Determine the (x, y) coordinate at the center of the cell enclosing the given text.  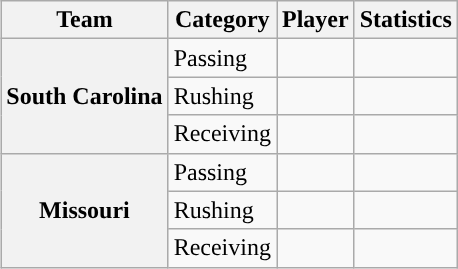
Statistics (406, 20)
Category (222, 20)
Player (315, 20)
South Carolina (84, 96)
Team (84, 20)
Missouri (84, 210)
